Provide the (X, Y) coordinate of the cell's center where the given text is located.  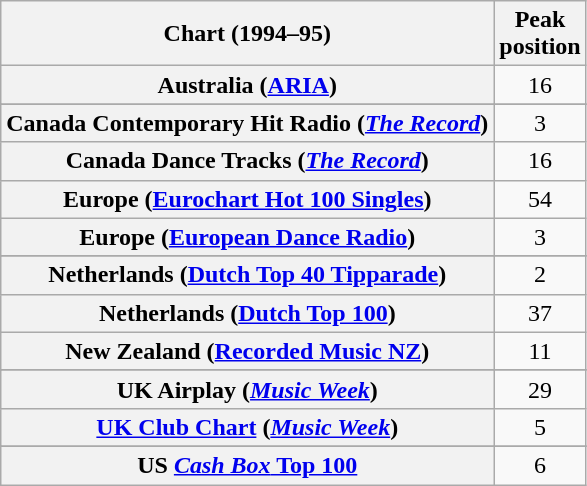
5 (540, 427)
Europe (European Dance Radio) (248, 237)
UK Airplay (Music Week) (248, 389)
Peakposition (540, 34)
Canada Contemporary Hit Radio (The Record) (248, 123)
UK Club Chart (Music Week) (248, 427)
Chart (1994–95) (248, 34)
Canada Dance Tracks (The Record) (248, 161)
Netherlands (Dutch Top 100) (248, 313)
29 (540, 389)
11 (540, 351)
54 (540, 199)
6 (540, 465)
Netherlands (Dutch Top 40 Tipparade) (248, 275)
2 (540, 275)
Australia (ARIA) (248, 85)
37 (540, 313)
New Zealand (Recorded Music NZ) (248, 351)
Europe (Eurochart Hot 100 Singles) (248, 199)
US Cash Box Top 100 (248, 465)
